Detect which cell encompasses the target text, then output its [x, y] center coordinate. 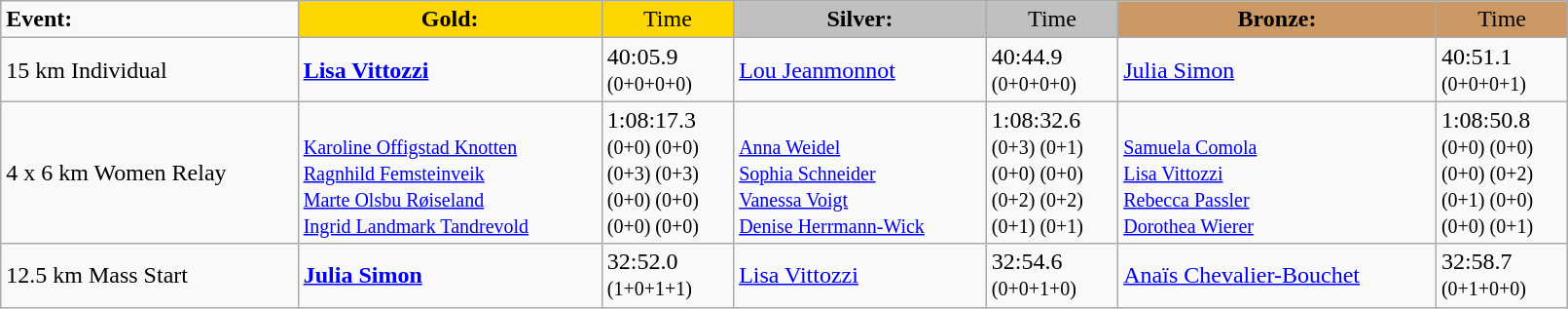
32:54.6(0+0+1+0) [1051, 275]
Karoline Offigstad KnottenRagnhild FemsteinveikMarte Olsbu RøiselandIngrid Landmark Tandrevold [450, 173]
1:08:17.3(0+0) (0+0)(0+3) (0+3)(0+0) (0+0)(0+0) (0+0) [668, 173]
32:58.7(0+1+0+0) [1501, 275]
4 x 6 km Women Relay [150, 173]
40:51.1(0+0+0+1) [1501, 70]
Lou Jeanmonnot [860, 70]
1:08:32.6(0+3) (0+1)(0+0) (0+0)(0+2) (0+2)(0+1) (0+1) [1051, 173]
Anaïs Chevalier-Bouchet [1277, 275]
Samuela ComolaLisa VittozziRebecca PasslerDorothea Wierer [1277, 173]
40:05.9(0+0+0+0) [668, 70]
40:44.9(0+0+0+0) [1051, 70]
Event: [150, 19]
Anna WeidelSophia SchneiderVanessa VoigtDenise Herrmann-Wick [860, 173]
Bronze: [1277, 19]
15 km Individual [150, 70]
Silver: [860, 19]
12.5 km Mass Start [150, 275]
32:52.0(1+0+1+1) [668, 275]
1:08:50.8(0+0) (0+0)(0+0) (0+2)(0+1) (0+0)(0+0) (0+1) [1501, 173]
Gold: [450, 19]
